Capture the cell that displays the provided text and extract its [x, y] central coordinate. 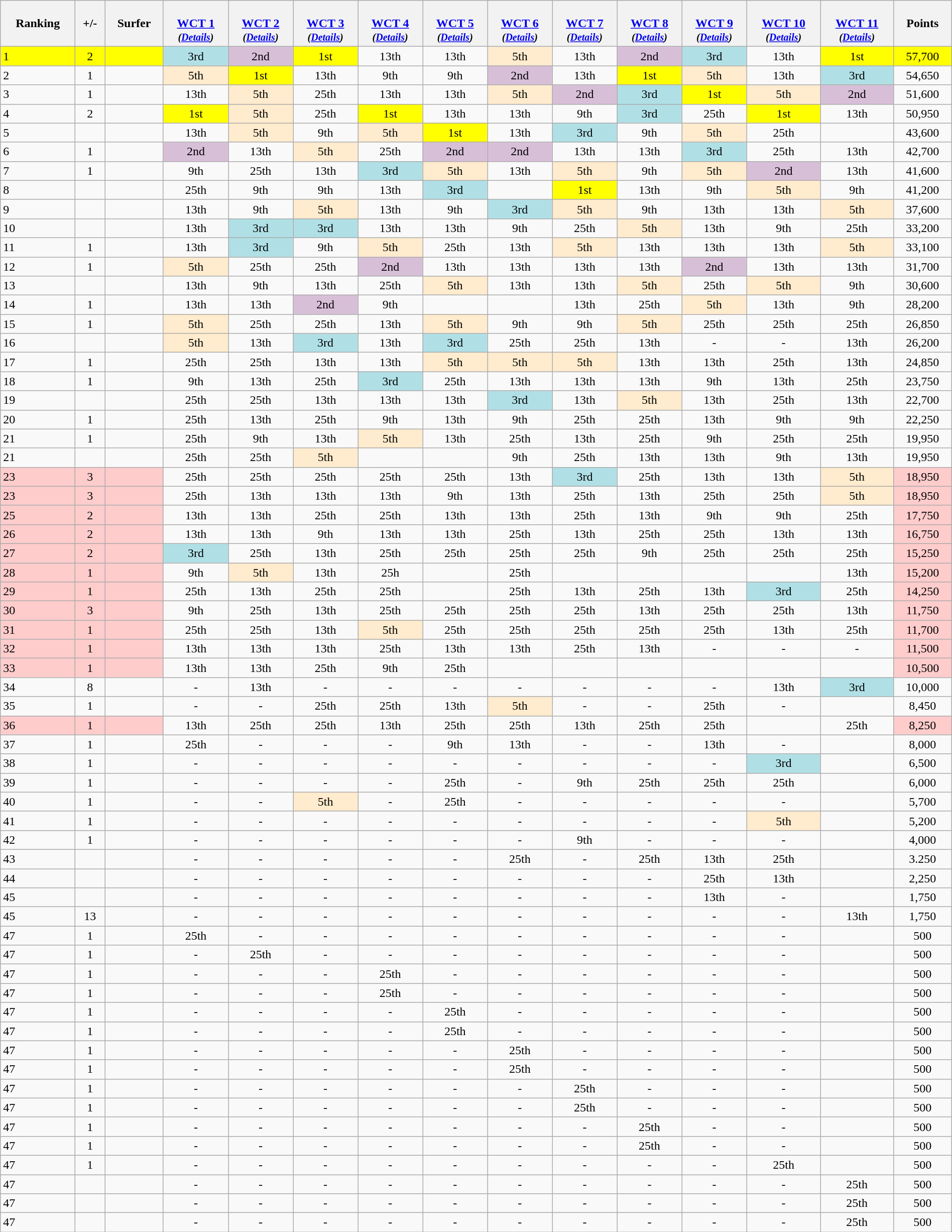
26,850 [922, 324]
8,000 [922, 744]
37 [38, 744]
43 [38, 859]
WCT 4 (Details) [391, 24]
54,650 [922, 75]
36 [38, 725]
5,200 [922, 821]
40 [38, 802]
WCT 2 (Details) [260, 24]
28 [38, 572]
WCT 5 (Details) [455, 24]
14 [38, 305]
50,950 [922, 114]
17,750 [922, 515]
25 [38, 515]
31 [38, 630]
26 [38, 534]
30 [38, 611]
39 [38, 782]
41,600 [922, 171]
38 [38, 763]
15,250 [922, 553]
8,450 [922, 706]
WCT 7 (Details) [584, 24]
10 [38, 228]
11,750 [922, 611]
19 [38, 400]
5,700 [922, 802]
33,100 [922, 247]
WCT 9 (Details) [714, 24]
22,250 [922, 419]
10,000 [922, 687]
16,750 [922, 534]
41 [38, 821]
35 [38, 706]
18 [38, 381]
+/- [90, 24]
33,200 [922, 228]
34 [38, 687]
WCT 1 (Details) [196, 24]
57,700 [922, 56]
42 [38, 840]
4,000 [922, 840]
30,600 [922, 286]
WCT 10 (Details) [783, 24]
25h [391, 572]
17 [38, 362]
6,500 [922, 763]
4 [38, 114]
5 [38, 133]
29 [38, 592]
15,200 [922, 572]
WCT 6 (Details) [520, 24]
WCT 11 (Details) [857, 24]
8,250 [922, 725]
27 [38, 553]
22,700 [922, 400]
32 [38, 649]
37,600 [922, 209]
41,200 [922, 190]
Points [922, 24]
11,700 [922, 630]
WCT 3 (Details) [325, 24]
Ranking [38, 24]
Surfer [135, 24]
28,200 [922, 305]
6,000 [922, 782]
16 [38, 343]
43,600 [922, 133]
6 [38, 152]
44 [38, 878]
42,700 [922, 152]
3.250 [922, 859]
26,200 [922, 343]
14,250 [922, 592]
31,700 [922, 267]
WCT 8 (Details) [650, 24]
2,250 [922, 878]
10,500 [922, 668]
11,500 [922, 649]
9 [38, 209]
15 [38, 324]
51,600 [922, 94]
20 [38, 419]
7 [38, 171]
24,850 [922, 362]
11 [38, 247]
12 [38, 267]
23,750 [922, 381]
33 [38, 668]
